Capture the cell that displays the provided text and extract its (x, y) central coordinate. 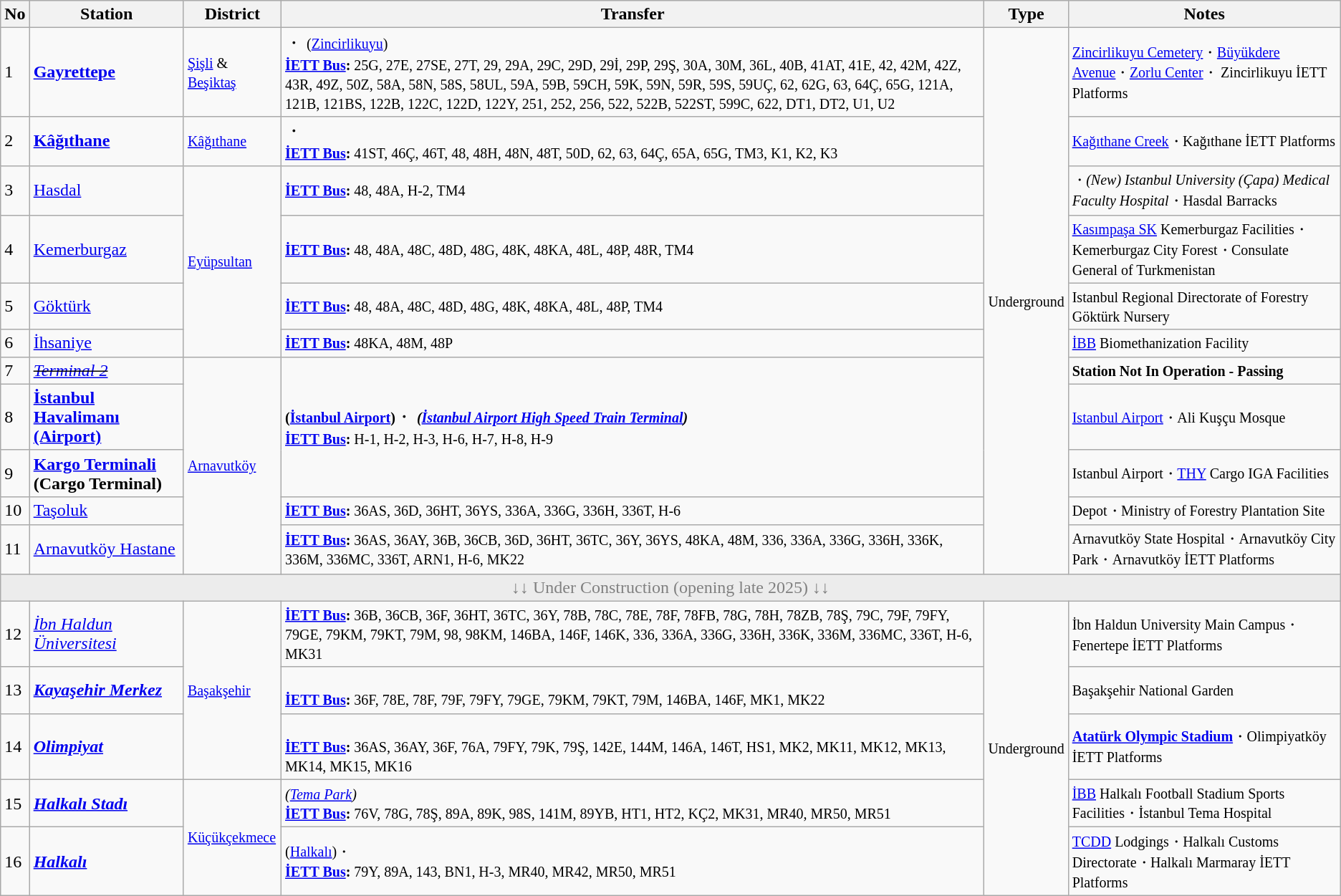
No (15, 14)
İstanbul Havalimanı (Airport) (106, 417)
Transfer (632, 14)
12 (15, 634)
Kağıthane Creek・Kağıthane İETT Platforms (1204, 141)
(İstanbul Airport)・ (İstanbul Airport High Speed Train Terminal)İETT Bus: H-1, H-2, H-3, H-6, H-7, H-8, H-9 (632, 427)
Başakşehir (232, 690)
15 (15, 804)
Halkalı (106, 861)
Kemerburgaz (106, 249)
Terminal 2 (106, 370)
Hasdal (106, 191)
2 (15, 141)
İETT Bus: 48, 48A, 48C, 48D, 48G, 48K, 48KA, 48L, 48P, TM4 (632, 307)
Depot・Ministry of Forestry Plantation Site (1204, 511)
İETT Bus: 48, 48A, 48C, 48D, 48G, 48K, 48KA, 48L, 48P, 48R, TM4 (632, 249)
(Tema Park)İETT Bus: 76V, 78G, 78Ş, 89A, 89K, 98S, 141M, 89YB, HT1, HT2, KÇ2, MK31, MR40, MR50, MR51 (632, 804)
Başakşehir National Garden (1204, 690)
Station (106, 14)
Kargo Terminali (Cargo Terminal) (106, 473)
Gayrettepe (106, 72)
Atatürk Olympic Stadium・Olimpiyatköy İETT Platforms (1204, 746)
Notes (1204, 14)
İETT Bus: 36AS, 36AY, 36B, 36CB, 36D, 36HT, 36TC, 36Y, 36YS, 48KA, 48M, 336, 336A, 336G, 336H, 336K, 336M, 336MC, 336T, ARN1, H-6, MK22 (632, 549)
13 (15, 690)
İETT Bus: 36AS, 36D, 36HT, 36YS, 336A, 336G, 336H, 336T, H-6 (632, 511)
Halkalı Stadı (106, 804)
7 (15, 370)
Istanbul Airport・Ali Kuşçu Mosque (1204, 417)
Kayaşehir Merkez (106, 690)
8 (15, 417)
5 (15, 307)
4 (15, 249)
District (232, 14)
Istanbul Airport・THY Cargo IGA Facilities (1204, 473)
14 (15, 746)
İETT Bus: 48KA, 48M, 48P (632, 343)
Eyüpsultan (232, 261)
10 (15, 511)
Göktürk (106, 307)
İbn Haldun University Main Campus・Fenertepe İETT Platforms (1204, 634)
İETT Bus: 36AS, 36AY, 36F, 76A, 79FY, 79K, 79Ş, 142E, 144M, 146A, 146T, HS1, MK2, MK11, MK12, MK13, MK14, MK15, MK16 (632, 746)
Station Not In Operation - Passing (1204, 370)
TCDD Lodgings・Halkalı Customs Directorate・Halkalı Marmaray İETT Platforms (1204, 861)
Zincirlikuyu Cemetery・Büyükdere Avenue・Zorlu Center・ Zincirlikuyu İETT Platforms (1204, 72)
İbn Haldun Üniversitesi (106, 634)
İETT Bus: 36F, 78E, 78F, 79F, 79FY, 79GE, 79KM, 79KT, 79M, 146BA, 146F, MK1, MK22 (632, 690)
1 (15, 72)
İhsaniye (106, 343)
↓↓ Under Construction (opening late 2025) ↓↓ (670, 587)
İBB Halkalı Football Stadium Sports Facilities・İstanbul Tema Hospital (1204, 804)
Taşoluk (106, 511)
Arnavutköy (232, 466)
Arnavutköy Hastane (106, 549)
・(New) Istanbul University (Çapa) Medical Faculty Hospital・Hasdal Barracks (1204, 191)
16 (15, 861)
11 (15, 549)
・İETT Bus: 41ST, 46Ç, 46T, 48, 48H, 48N, 48T, 50D, 62, 63, 64Ç, 65A, 65G, TM3, K1, K2, K3 (632, 141)
Şişli & Beşiktaş (232, 72)
9 (15, 473)
Kasımpaşa SK Kemerburgaz Facilities・Kemerburgaz City Forest・Consulate General of Turkmenistan (1204, 249)
3 (15, 191)
Küçükçekmece (232, 837)
Type (1026, 14)
Arnavutköy State Hospital・Arnavutköy City Park・Arnavutköy İETT Platforms (1204, 549)
(Halkalı)・İETT Bus: 79Y, 89A, 143, BN1, H-3, MR40, MR42, MR50, MR51 (632, 861)
İETT Bus: 48, 48A, H-2, TM4 (632, 191)
6 (15, 343)
Olimpiyat (106, 746)
İBB Biomethanization Facility (1204, 343)
Istanbul Regional Directorate of Forestry Göktürk Nursery (1204, 307)
